Scan for the cell matching the given text and deliver its (X, Y) coordinate at center. 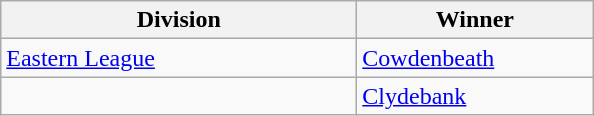
Winner (475, 20)
Division (179, 20)
Cowdenbeath (475, 58)
Eastern League (179, 58)
Clydebank (475, 96)
